Provide the [X, Y] coordinate of the cell's center where the given text is located.  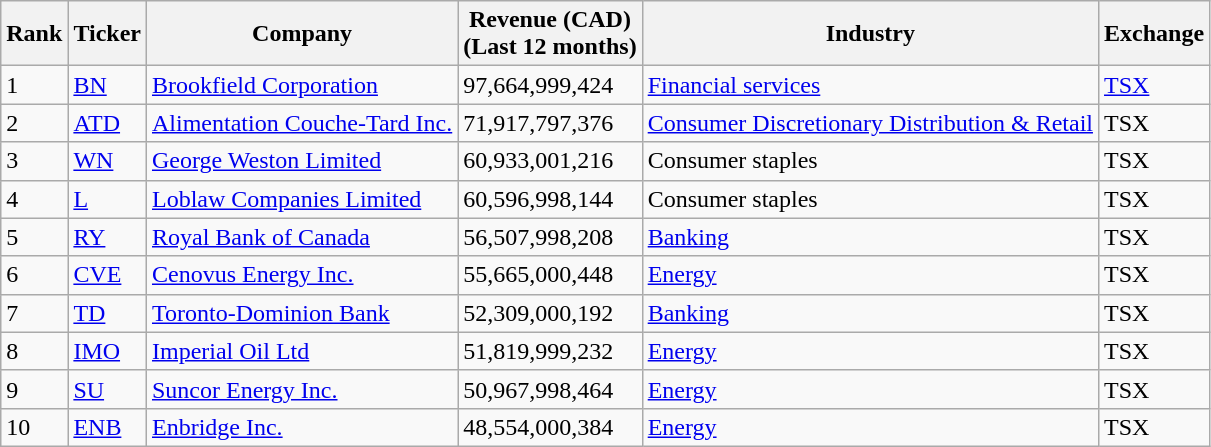
9 [34, 389]
Royal Bank of Canada [302, 237]
L [108, 199]
7 [34, 313]
Exchange [1154, 34]
56,507,998,208 [550, 237]
51,819,999,232 [550, 351]
2 [34, 123]
Brookfield Corporation [302, 85]
SU [108, 389]
WN [108, 161]
71,917,797,376 [550, 123]
55,665,000,448 [550, 275]
Suncor Energy Inc. [302, 389]
Alimentation Couche-Tard Inc. [302, 123]
Financial services [870, 85]
IMO [108, 351]
Toronto-Dominion Bank [302, 313]
3 [34, 161]
60,933,001,216 [550, 161]
Rank [34, 34]
Loblaw Companies Limited [302, 199]
50,967,998,464 [550, 389]
8 [34, 351]
Company [302, 34]
6 [34, 275]
George Weston Limited [302, 161]
5 [34, 237]
1 [34, 85]
97,664,999,424 [550, 85]
TD [108, 313]
Industry [870, 34]
4 [34, 199]
ENB [108, 427]
Consumer Discretionary Distribution & Retail [870, 123]
52,309,000,192 [550, 313]
BN [108, 85]
60,596,998,144 [550, 199]
Enbridge Inc. [302, 427]
RY [108, 237]
Imperial Oil Ltd [302, 351]
10 [34, 427]
Cenovus Energy Inc. [302, 275]
Ticker [108, 34]
ATD [108, 123]
CVE [108, 275]
48,554,000,384 [550, 427]
Revenue (CAD)(Last 12 months) [550, 34]
